Find where the given text appears and provide that cell's center as [X, Y] coordinate. 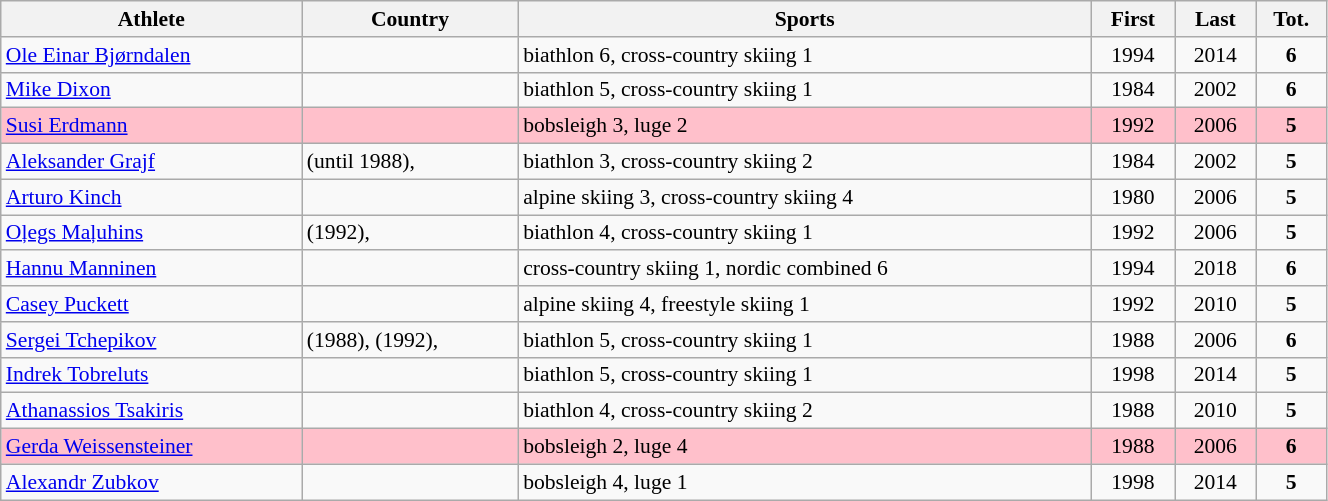
Alexandr Zubkov [152, 482]
bobsleigh 2, luge 4 [804, 447]
bobsleigh 4, luge 1 [804, 482]
Sergei Tchepikov [152, 340]
cross-country skiing 1, nordic combined 6 [804, 269]
(until 1988), [410, 162]
Oļegs Maļuhins [152, 233]
Mike Dixon [152, 90]
biathlon 4, cross-country skiing 1 [804, 233]
Tot. [1291, 19]
alpine skiing 3, cross-country skiing 4 [804, 197]
Athlete [152, 19]
Casey Puckett [152, 304]
Susi Erdmann [152, 126]
Hannu Manninen [152, 269]
biathlon 6, cross-country skiing 1 [804, 55]
Arturo Kinch [152, 197]
biathlon 4, cross-country skiing 2 [804, 411]
Gerda Weissensteiner [152, 447]
Sports [804, 19]
bobsleigh 3, luge 2 [804, 126]
(1992), [410, 233]
alpine skiing 4, freestyle skiing 1 [804, 304]
Last [1216, 19]
Indrek Tobreluts [152, 375]
Ole Einar Bjørndalen [152, 55]
Country [410, 19]
First [1132, 19]
1980 [1132, 197]
2018 [1216, 269]
Aleksander Grajf [152, 162]
Athanassios Tsakiris [152, 411]
biathlon 3, cross-country skiing 2 [804, 162]
(1988), (1992), [410, 340]
